Capture the cell that displays the provided text and extract its (X, Y) central coordinate. 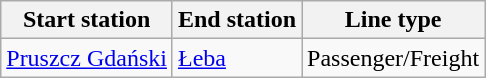
End station (236, 20)
Line type (394, 20)
Łeba (236, 58)
Start station (87, 20)
Pruszcz Gdański (87, 58)
Passenger/Freight (394, 58)
